Capture the cell that displays the provided text and extract its (x, y) central coordinate. 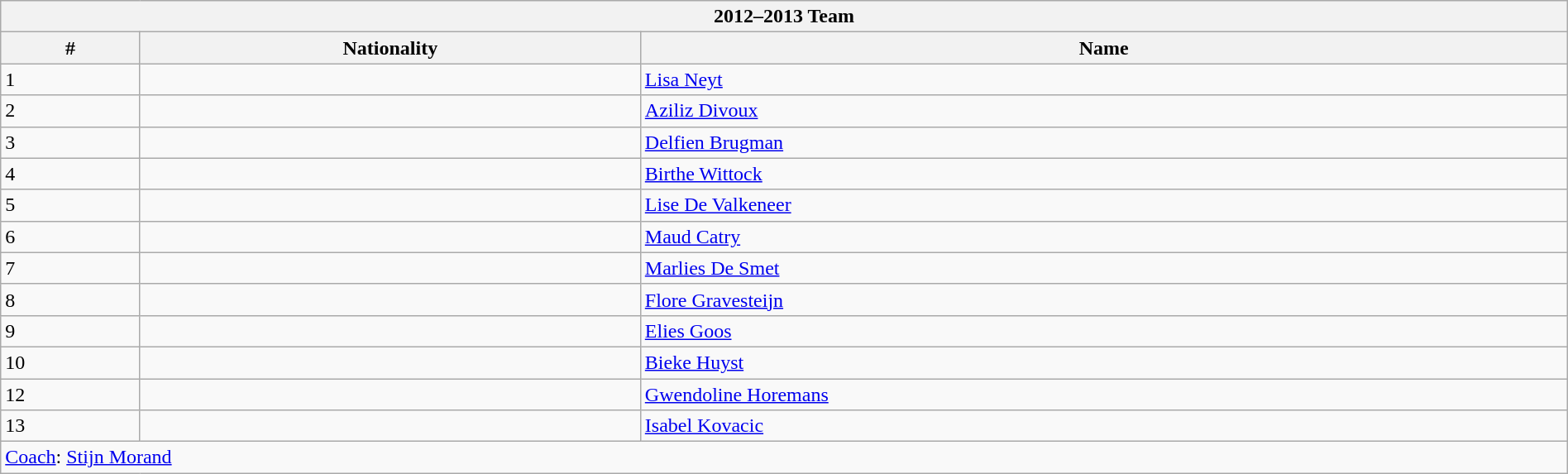
5 (71, 205)
Nationality (390, 48)
Name (1103, 48)
10 (71, 362)
6 (71, 237)
Marlies De Smet (1103, 268)
2 (71, 111)
1 (71, 79)
13 (71, 426)
Bieke Huyst (1103, 362)
9 (71, 331)
3 (71, 142)
Lise De Valkeneer (1103, 205)
Aziliz Divoux (1103, 111)
Isabel Kovacic (1103, 426)
Birthe Wittock (1103, 174)
# (71, 48)
8 (71, 299)
7 (71, 268)
Elies Goos (1103, 331)
Gwendoline Horemans (1103, 395)
Lisa Neyt (1103, 79)
Maud Catry (1103, 237)
4 (71, 174)
2012–2013 Team (784, 17)
Flore Gravesteijn (1103, 299)
12 (71, 395)
Coach: Stijn Morand (784, 457)
Delfien Brugman (1103, 142)
